Search for the cell housing the specified text and yield its (x, y) center coordinate. 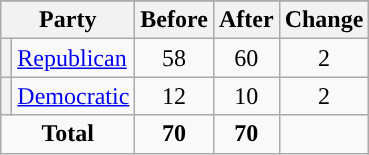
Before (174, 20)
60 (246, 58)
After (246, 20)
Republican (74, 58)
Democratic (74, 96)
12 (174, 96)
Change (324, 20)
Party (68, 20)
Total (68, 134)
58 (174, 58)
10 (246, 96)
